Find where the given text appears and provide that cell's center as [x, y] coordinate. 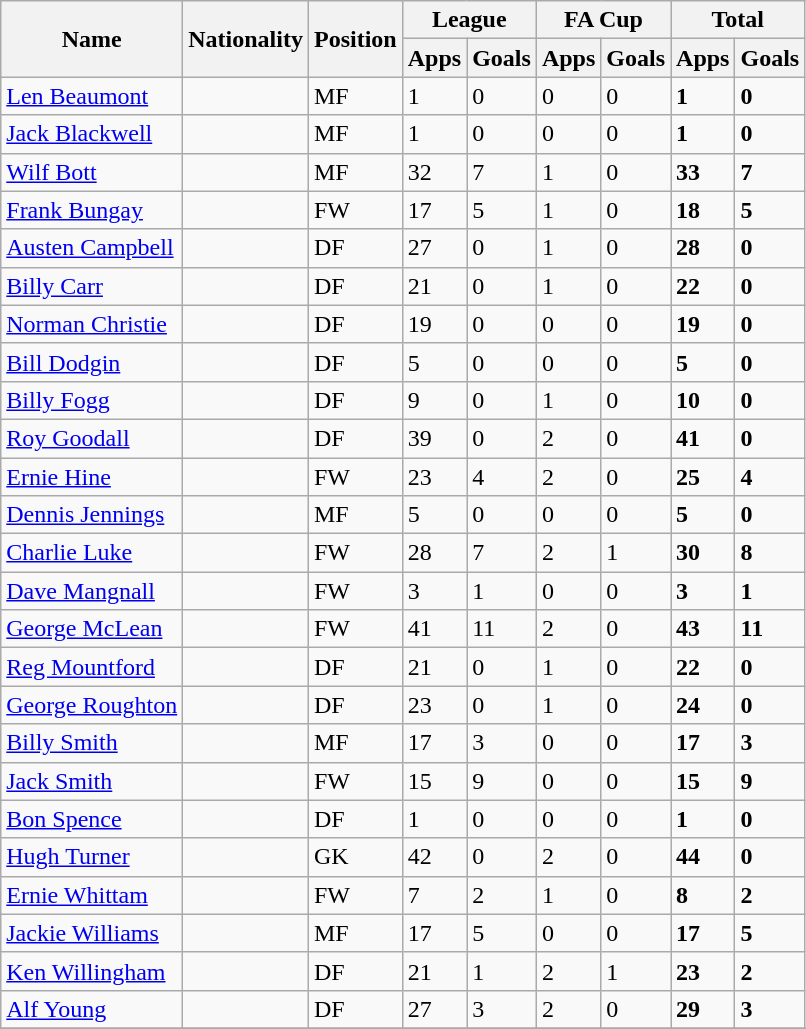
Jack Blackwell [92, 134]
Austen Campbell [92, 248]
Nationality [246, 39]
Reg Mountford [92, 667]
Norman Christie [92, 324]
42 [434, 857]
Dave Mangnall [92, 591]
10 [703, 400]
George Roughton [92, 705]
Billy Carr [92, 286]
FA Cup [603, 20]
Roy Goodall [92, 438]
Jackie Williams [92, 933]
Total [738, 20]
Ken Willingham [92, 971]
44 [703, 857]
Dennis Jennings [92, 515]
24 [703, 705]
Alf Young [92, 1009]
Ernie Whittam [92, 895]
Ernie Hine [92, 477]
29 [703, 1009]
30 [703, 553]
Jack Smith [92, 781]
33 [703, 172]
Billy Smith [92, 743]
39 [434, 438]
Name [92, 39]
Hugh Turner [92, 857]
25 [703, 477]
GK [355, 857]
Billy Fogg [92, 400]
George McLean [92, 629]
Charlie Luke [92, 553]
18 [703, 210]
Position [355, 39]
Bon Spence [92, 819]
43 [703, 629]
Bill Dodgin [92, 362]
Frank Bungay [92, 210]
32 [434, 172]
Wilf Bott [92, 172]
Len Beaumont [92, 96]
League [469, 20]
